Identify which cell holds the provided text, then report its [X, Y] central coordinate. 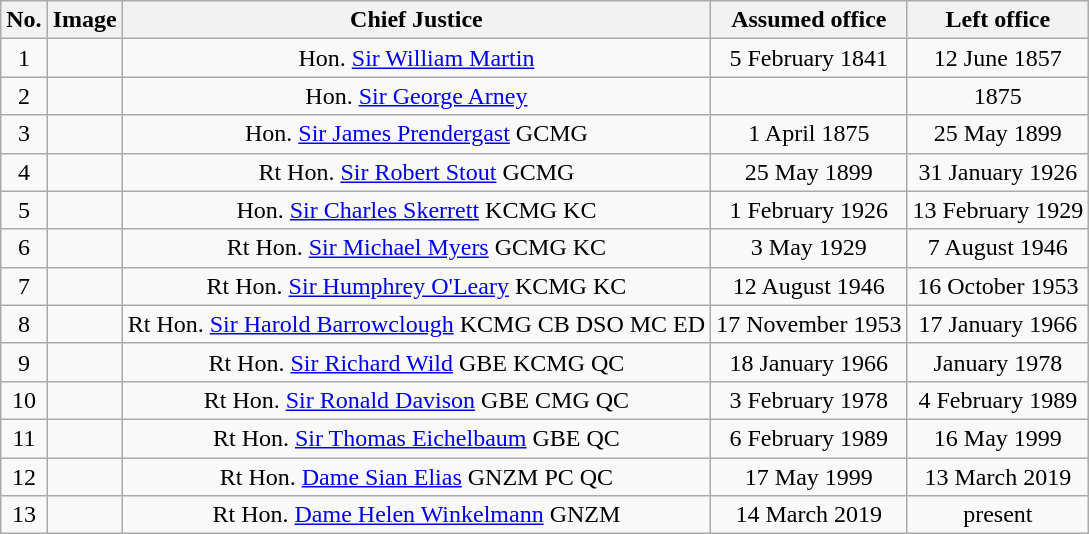
1 April 1875 [809, 134]
11 [24, 438]
12 August 1946 [809, 286]
January 1978 [998, 362]
16 October 1953 [998, 286]
5 February 1841 [809, 58]
13 [24, 515]
1875 [998, 96]
12 [24, 477]
Chief Justice [416, 20]
31 January 1926 [998, 172]
Image [84, 20]
13 March 2019 [998, 477]
17 November 1953 [809, 324]
Rt Hon. Sir Ronald Davison GBE CMG QC [416, 400]
12 June 1857 [998, 58]
Left office [998, 20]
Hon. Sir William Martin [416, 58]
Rt Hon. Sir Richard Wild GBE KCMG QC [416, 362]
13 February 1929 [998, 210]
3 February 1978 [809, 400]
2 [24, 96]
17 May 1999 [809, 477]
3 May 1929 [809, 248]
3 [24, 134]
present [998, 515]
Hon. Sir George Arney [416, 96]
6 [24, 248]
5 [24, 210]
1 February 1926 [809, 210]
4 February 1989 [998, 400]
16 May 1999 [998, 438]
9 [24, 362]
6 February 1989 [809, 438]
17 January 1966 [998, 324]
8 [24, 324]
1 [24, 58]
Hon. Sir James Prendergast GCMG [416, 134]
10 [24, 400]
Rt Hon. Sir Robert Stout GCMG [416, 172]
Assumed office [809, 20]
18 January 1966 [809, 362]
14 March 2019 [809, 515]
Rt Hon. Dame Sian Elias GNZM PC QC [416, 477]
Rt Hon. Sir Thomas Eichelbaum GBE QC [416, 438]
4 [24, 172]
Rt Hon. Sir Humphrey O'Leary KCMG KC [416, 286]
Rt Hon. Dame Helen Winkelmann GNZM [416, 515]
7 [24, 286]
Rt Hon. Sir Michael Myers GCMG KC [416, 248]
Rt Hon. Sir Harold Barrowclough KCMG CB DSO MC ED [416, 324]
No. [24, 20]
Hon. Sir Charles Skerrett KCMG KC [416, 210]
7 August 1946 [998, 248]
